Extract the (X, Y) coordinate from the center of the cell holding the provided text.  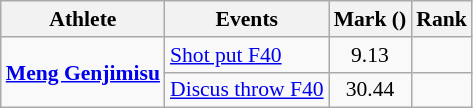
30.44 (370, 90)
Mark () (370, 19)
Meng Genjimisu (83, 72)
Athlete (83, 19)
Events (247, 19)
Discus throw F40 (247, 90)
Shot put F40 (247, 55)
9.13 (370, 55)
Rank (442, 19)
